Provide the [x, y] coordinate of the cell's center where the given text is located.  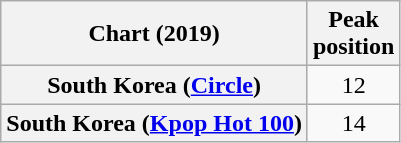
14 [353, 123]
South Korea (Circle) [154, 85]
12 [353, 85]
Chart (2019) [154, 34]
South Korea (Kpop Hot 100) [154, 123]
Peakposition [353, 34]
